Scan for the cell matching the given text and deliver its [X, Y] coordinate at center. 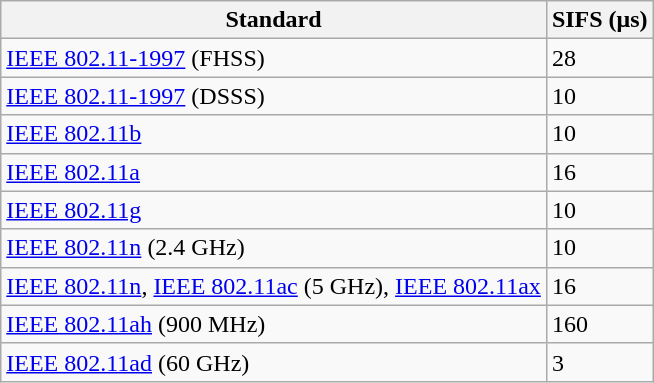
IEEE 802.11n, IEEE 802.11ac (5 GHz), IEEE 802.11ax [274, 286]
IEEE 802.11g [274, 210]
Standard [274, 20]
3 [600, 362]
IEEE 802.11-1997 (DSSS) [274, 96]
IEEE 802.11-1997 (FHSS) [274, 58]
SIFS (μs) [600, 20]
IEEE 802.11b [274, 134]
IEEE 802.11n (2.4 GHz) [274, 248]
160 [600, 324]
IEEE 802.11ah (900 MHz) [274, 324]
28 [600, 58]
IEEE 802.11ad (60 GHz) [274, 362]
IEEE 802.11a [274, 172]
